Return [X, Y] of the center of cell containing provided text 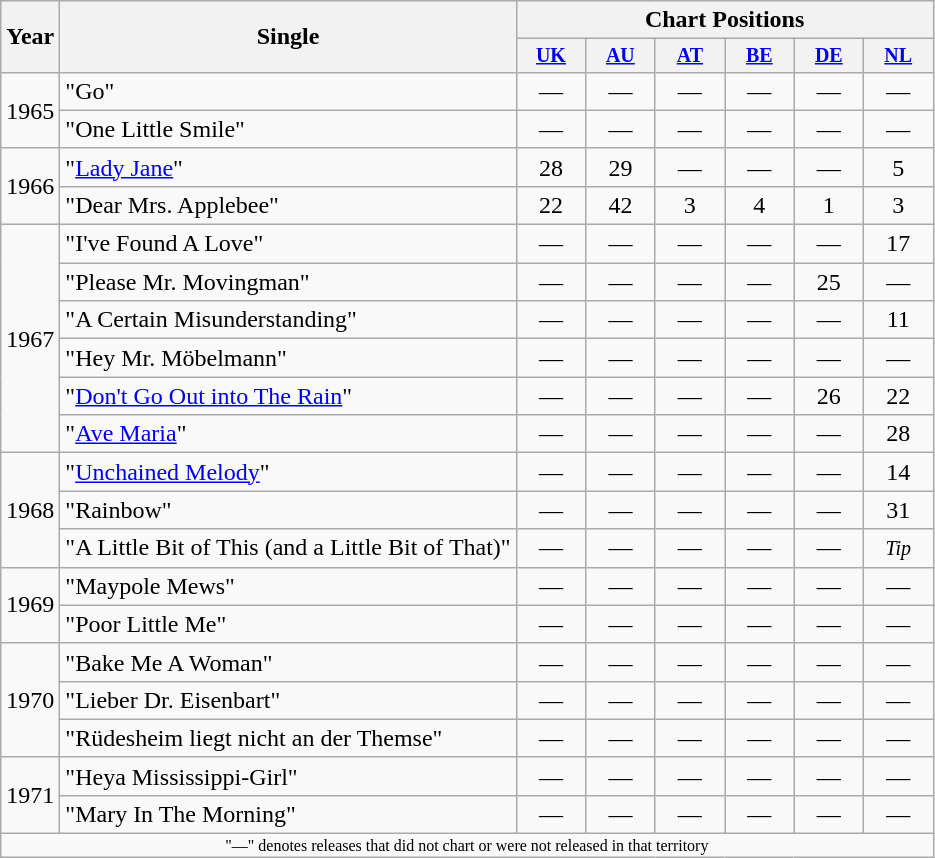
"Heya Mississippi-Girl" [288, 776]
11 [898, 320]
"Unchained Melody" [288, 472]
"Dear Mrs. Applebee" [288, 205]
1971 [30, 795]
1 [828, 205]
1970 [30, 700]
42 [620, 205]
1969 [30, 605]
26 [828, 396]
"Lady Jane" [288, 167]
"Don't Go Out into The Rain" [288, 396]
29 [620, 167]
Tip [898, 548]
BE [760, 56]
"One Little Smile" [288, 129]
"Ave Maria" [288, 434]
"Hey Mr. Möbelmann" [288, 358]
4 [760, 205]
"Maypole Mews" [288, 586]
1966 [30, 186]
AT [690, 56]
1965 [30, 110]
"Mary In The Morning" [288, 814]
"Please Mr. Movingman" [288, 282]
31 [898, 510]
"Rainbow" [288, 510]
"Bake Me A Woman" [288, 662]
14 [898, 472]
1967 [30, 339]
1968 [30, 510]
"A Little Bit of This (and a Little Bit of That)" [288, 548]
5 [898, 167]
17 [898, 244]
"Rüdesheim liegt nicht an der Themse" [288, 738]
Year [30, 37]
"A Certain Misunderstanding" [288, 320]
AU [620, 56]
Single [288, 37]
"I've Found A Love" [288, 244]
"Go" [288, 91]
DE [828, 56]
25 [828, 282]
NL [898, 56]
UK [550, 56]
Chart Positions [724, 20]
"Poor Little Me" [288, 624]
"—" denotes releases that did not chart or were not released in that territory [467, 846]
"Lieber Dr. Eisenbart" [288, 700]
